Provide the (X, Y) coordinate of the cell's center where the given text is located.  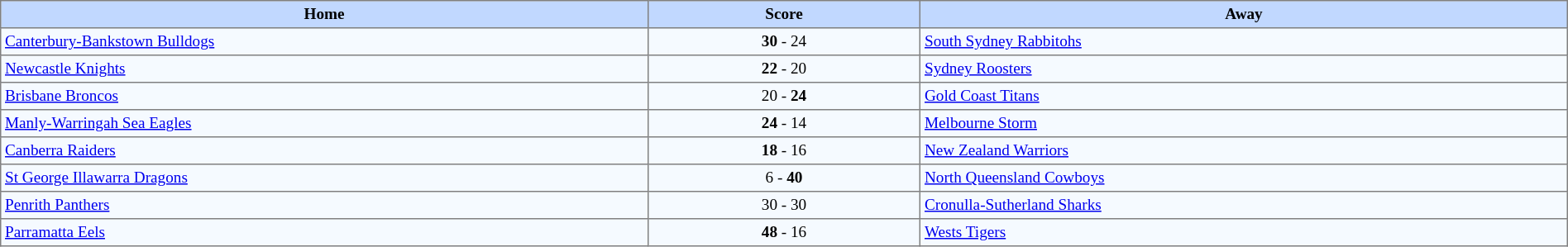
30 - 30 (784, 205)
Gold Coast Titans (1244, 96)
30 - 24 (784, 41)
Manly-Warringah Sea Eagles (324, 124)
6 - 40 (784, 178)
22 - 20 (784, 69)
Penrith Panthers (324, 205)
Parramatta Eels (324, 233)
20 - 24 (784, 96)
Brisbane Broncos (324, 96)
St George Illawarra Dragons (324, 178)
Home (324, 15)
North Queensland Cowboys (1244, 178)
24 - 14 (784, 124)
Canberra Raiders (324, 150)
New Zealand Warriors (1244, 150)
Away (1244, 15)
Sydney Roosters (1244, 69)
Canterbury-Bankstown Bulldogs (324, 41)
Score (784, 15)
18 - 16 (784, 150)
Cronulla-Sutherland Sharks (1244, 205)
South Sydney Rabbitohs (1244, 41)
Newcastle Knights (324, 69)
Wests Tigers (1244, 233)
Melbourne Storm (1244, 124)
48 - 16 (784, 233)
